Find where the given text appears and provide that cell's center as [x, y] coordinate. 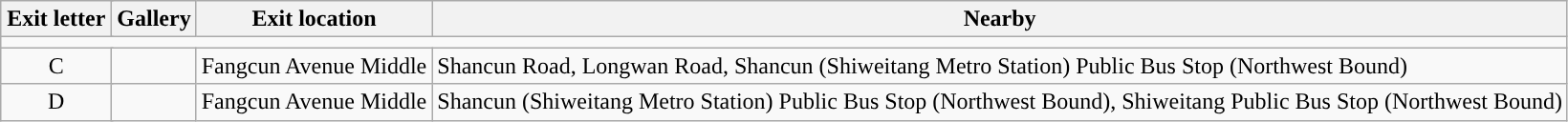
Nearby [1000, 19]
Shancun Road, Longwan Road, Shancun (Shiweitang Metro Station) Public Bus Stop (Northwest Bound) [1000, 66]
Shancun (Shiweitang Metro Station) Public Bus Stop (Northwest Bound), Shiweitang Public Bus Stop (Northwest Bound) [1000, 102]
Exit letter [56, 19]
Gallery [154, 19]
D [56, 102]
Exit location [314, 19]
C [56, 66]
